Pinpoint the cell where the given text exists, returning its (X, Y) midpoint coordinate. 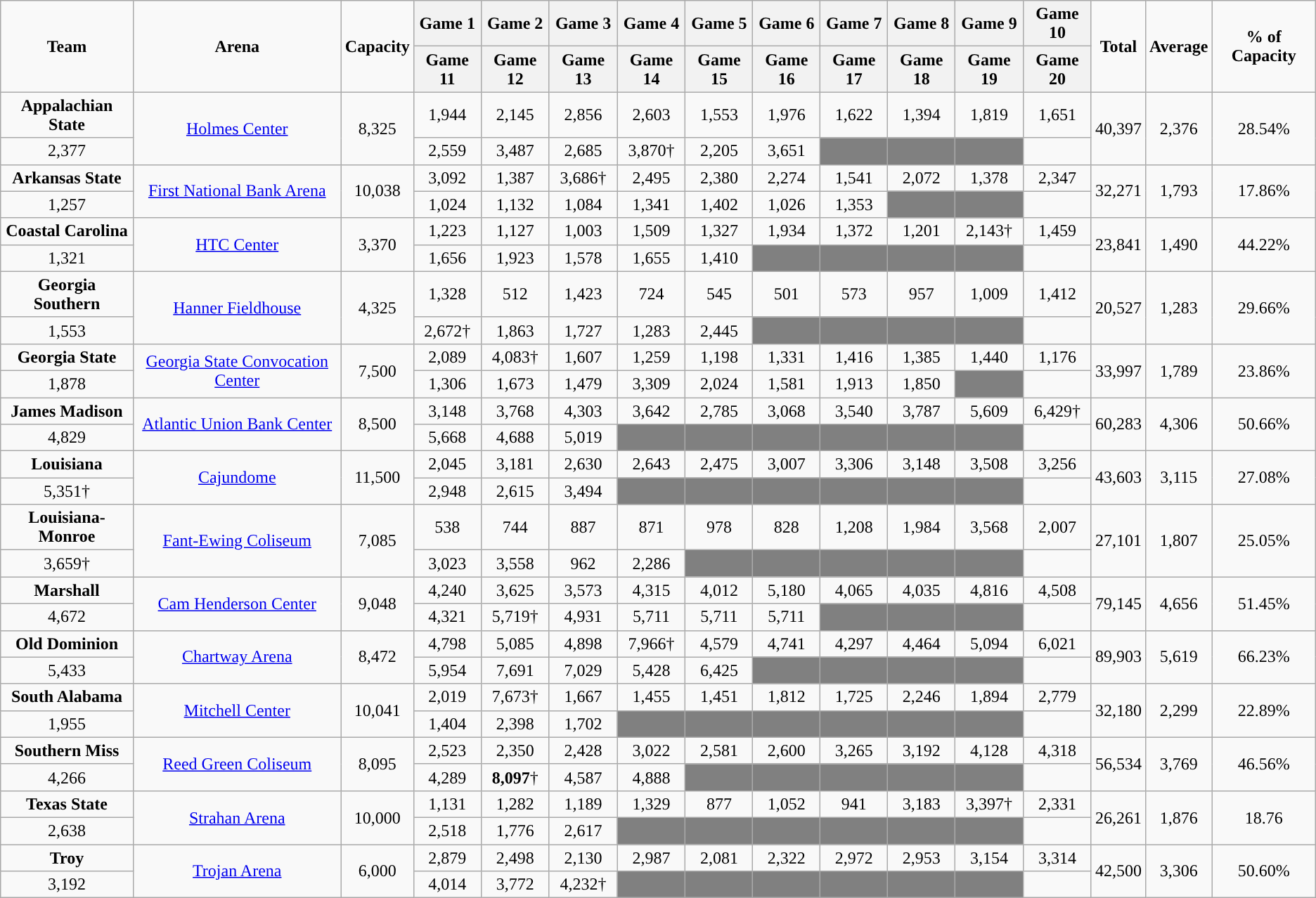
3,769 (1178, 764)
50.60% (1264, 871)
Marshall (67, 590)
7,029 (583, 670)
Louisiana (67, 464)
2,518 (447, 831)
89,903 (1118, 657)
1,581 (787, 384)
7,966† (651, 644)
James Madison (67, 411)
32,180 (1118, 710)
Team (67, 46)
4,128 (990, 750)
3,022 (651, 750)
5,094 (990, 644)
545 (719, 294)
Game 15 (719, 69)
3,068 (787, 411)
3,686† (583, 178)
1,667 (583, 697)
1,026 (787, 204)
3,558 (515, 564)
1,208 (854, 527)
9,048 (377, 604)
46.56% (1264, 764)
4,297 (854, 644)
Game 16 (787, 69)
1,913 (854, 384)
1,378 (990, 178)
2,643 (651, 464)
2,322 (787, 858)
1,189 (583, 804)
2,498 (515, 858)
1,387 (515, 178)
1,306 (447, 384)
1,455 (651, 697)
2,286 (651, 564)
3,625 (515, 590)
79,145 (1118, 604)
29.66% (1264, 308)
23,841 (1118, 245)
Texas State (67, 804)
6,425 (719, 670)
Game 7 (854, 24)
724 (651, 294)
1,976 (787, 115)
2,072 (922, 178)
1,727 (583, 330)
Average (1178, 46)
4,240 (447, 590)
4,816 (990, 590)
1,132 (515, 204)
2,089 (447, 357)
4,508 (1057, 590)
Georgia State (67, 357)
5,719† (515, 617)
573 (854, 294)
50.66% (1264, 424)
1,341 (651, 204)
Game 6 (787, 24)
2,856 (583, 115)
4,587 (583, 777)
1,131 (447, 804)
20,527 (1118, 308)
18.76 (1264, 817)
8,500 (377, 424)
744 (515, 527)
2,377 (67, 151)
2,953 (922, 858)
2,045 (447, 464)
% of Capacity (1264, 46)
1,819 (990, 115)
Game 17 (854, 69)
957 (922, 294)
1,024 (447, 204)
Game 1 (447, 24)
1,934 (787, 231)
1,416 (854, 357)
1,327 (719, 231)
3,540 (854, 411)
1,541 (854, 178)
2,398 (515, 724)
3,568 (990, 527)
2,024 (719, 384)
1,402 (719, 204)
887 (583, 527)
Old Dominion (67, 644)
1,578 (583, 258)
2,380 (719, 178)
3,154 (990, 858)
Game 14 (651, 69)
2,672† (447, 330)
Mitchell Center (237, 710)
3,181 (515, 464)
1,702 (583, 724)
941 (854, 804)
First National Bank Arena (237, 191)
1,807 (1178, 541)
Game 12 (515, 69)
1,894 (990, 697)
4,656 (1178, 604)
4,306 (1178, 424)
3,787 (922, 411)
Coastal Carolina (67, 231)
Game 5 (719, 24)
1,201 (922, 231)
South Alabama (67, 697)
1,451 (719, 697)
Game 18 (922, 69)
6,000 (377, 871)
1,223 (447, 231)
42,500 (1118, 871)
2,779 (1057, 697)
3,314 (1057, 858)
2,685 (583, 151)
1,372 (854, 231)
7,691 (515, 670)
4,325 (377, 308)
32,271 (1118, 191)
2,523 (447, 750)
501 (787, 294)
871 (651, 527)
Game 13 (583, 69)
1,412 (1057, 294)
2,581 (719, 750)
1,440 (990, 357)
Troy (67, 858)
3,651 (787, 151)
2,972 (854, 858)
44.22% (1264, 245)
3,642 (651, 411)
Game 11 (447, 69)
66.23% (1264, 657)
Hanner Fieldhouse (237, 308)
Arkansas State (67, 178)
Trojan Arena (237, 871)
Game 4 (651, 24)
2,617 (583, 831)
Strahan Arena (237, 817)
2,428 (583, 750)
Holmes Center (237, 128)
2,600 (787, 750)
1,878 (67, 384)
1,353 (854, 204)
2,130 (583, 858)
1,331 (787, 357)
828 (787, 527)
Georgia Southern (67, 294)
1,984 (922, 527)
2,445 (719, 330)
10,038 (377, 191)
1,479 (583, 384)
5,351† (67, 491)
538 (447, 527)
4,232† (583, 885)
2,347 (1057, 178)
1,655 (651, 258)
11,500 (377, 478)
1,876 (1178, 817)
4,266 (67, 777)
5,609 (990, 411)
22.89% (1264, 710)
4,688 (515, 438)
4,464 (922, 644)
4,012 (719, 590)
3,659† (67, 564)
1,328 (447, 294)
2,246 (922, 697)
1,923 (515, 258)
7,500 (377, 370)
Cam Henderson Center (237, 604)
3,115 (1178, 478)
33,997 (1118, 370)
28.54% (1264, 128)
1,329 (651, 804)
5,433 (67, 670)
3,370 (377, 245)
1,459 (1057, 231)
51.45% (1264, 604)
1,321 (67, 258)
2,205 (719, 151)
3,508 (990, 464)
1,084 (583, 204)
5,428 (651, 670)
2,007 (1057, 527)
2,274 (787, 178)
27.08% (1264, 478)
3,573 (583, 590)
1,394 (922, 115)
6,429† (1057, 411)
Game 3 (583, 24)
2,145 (515, 115)
5,019 (583, 438)
Southern Miss (67, 750)
Appalachian State (67, 115)
2,495 (651, 178)
4,318 (1057, 750)
Louisiana-Monroe (67, 527)
1,793 (1178, 191)
877 (719, 804)
3,870† (651, 151)
Chartway Arena (237, 657)
962 (583, 564)
4,035 (922, 590)
2,081 (719, 858)
1,410 (719, 258)
6,021 (1057, 644)
17.86% (1264, 191)
3,487 (515, 151)
3,265 (854, 750)
1,673 (515, 384)
2,615 (515, 491)
3,768 (515, 411)
1,863 (515, 330)
1,955 (67, 724)
Game 9 (990, 24)
40,397 (1118, 128)
1,509 (651, 231)
10,041 (377, 710)
1,622 (854, 115)
4,741 (787, 644)
3,772 (515, 885)
1,850 (922, 384)
56,534 (1118, 764)
512 (515, 294)
4,672 (67, 617)
2,559 (447, 151)
1,651 (1057, 115)
1,282 (515, 804)
2,785 (719, 411)
3,183 (922, 804)
8,472 (377, 657)
2,948 (447, 491)
4,083† (515, 357)
26,261 (1118, 817)
5,954 (447, 670)
1,385 (922, 357)
10,000 (377, 817)
27,101 (1118, 541)
HTC Center (237, 245)
Total (1118, 46)
2,630 (583, 464)
2,879 (447, 858)
1,259 (651, 357)
8,095 (377, 764)
4,579 (719, 644)
4,931 (583, 617)
2,475 (719, 464)
1,052 (787, 804)
3,309 (651, 384)
1,607 (583, 357)
2,603 (651, 115)
2,987 (651, 858)
1,423 (583, 294)
1,944 (447, 115)
1,176 (1057, 357)
4,303 (583, 411)
1,789 (1178, 370)
Game 19 (990, 69)
4,014 (447, 885)
1,003 (583, 231)
2,638 (67, 831)
Cajundome (237, 478)
25.05% (1264, 541)
5,619 (1178, 657)
Capacity (377, 46)
3,023 (447, 564)
2,019 (447, 697)
Reed Green Coliseum (237, 764)
5,668 (447, 438)
3,092 (447, 178)
Game 8 (922, 24)
3,397† (990, 804)
4,321 (447, 617)
1,776 (515, 831)
1,404 (447, 724)
4,315 (651, 590)
1,127 (515, 231)
978 (719, 527)
2,143† (990, 231)
Game 10 (1057, 24)
1,725 (854, 697)
4,829 (67, 438)
8,097† (515, 777)
Game 20 (1057, 69)
Georgia State Convocation Center (237, 370)
2,299 (1178, 710)
Arena (237, 46)
Game 2 (515, 24)
2,331 (1057, 804)
7,085 (377, 541)
23.86% (1264, 370)
4,065 (854, 590)
1,198 (719, 357)
1,490 (1178, 245)
5,085 (515, 644)
8,325 (377, 128)
1,656 (447, 258)
3,007 (787, 464)
4,888 (651, 777)
Atlantic Union Bank Center (237, 424)
Fant-Ewing Coliseum (237, 541)
4,289 (447, 777)
4,798 (447, 644)
1,009 (990, 294)
2,376 (1178, 128)
3,494 (583, 491)
2,350 (515, 750)
60,283 (1118, 424)
3,256 (1057, 464)
5,180 (787, 590)
1,812 (787, 697)
43,603 (1118, 478)
4,898 (583, 644)
1,257 (67, 204)
7,673† (515, 697)
